Pinpoint the cell where the given text exists, returning its (x, y) midpoint coordinate. 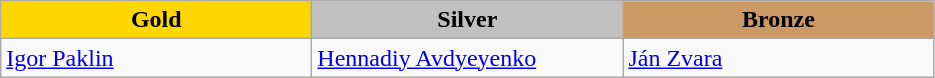
Igor Paklin (156, 58)
Bronze (778, 20)
Ján Zvara (778, 58)
Hennadiy Avdyeyenko (468, 58)
Gold (156, 20)
Silver (468, 20)
